Determine the (x, y) coordinate at the center of the cell enclosing the given text.  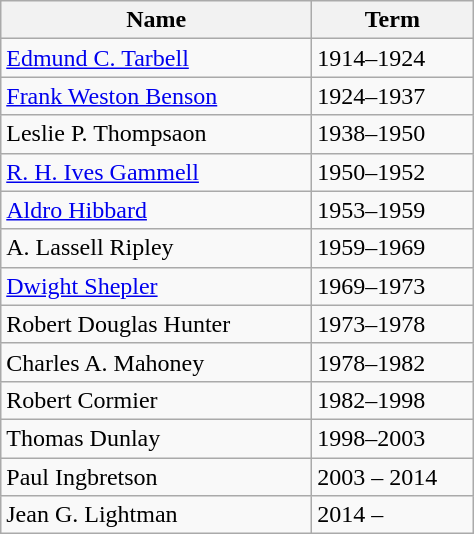
Robert Cormier (156, 400)
Dwight Shepler (156, 286)
1953–1959 (392, 210)
1950–1952 (392, 172)
Paul Ingbretson (156, 477)
2003 – 2014 (392, 477)
1973–1978 (392, 324)
2014 – (392, 515)
1969–1973 (392, 286)
Robert Douglas Hunter (156, 324)
Charles A. Mahoney (156, 362)
1914–1924 (392, 58)
Term (392, 20)
Name (156, 20)
Leslie P. Thompsaon (156, 134)
Edmund C. Tarbell (156, 58)
Jean G. Lightman (156, 515)
1924–1937 (392, 96)
R. H. Ives Gammell (156, 172)
Frank Weston Benson (156, 96)
Aldro Hibbard (156, 210)
1938–1950 (392, 134)
1982–1998 (392, 400)
1998–2003 (392, 438)
1978–1982 (392, 362)
A. Lassell Ripley (156, 248)
Thomas Dunlay (156, 438)
1959–1969 (392, 248)
